Search for the cell housing the specified text and yield its (X, Y) center coordinate. 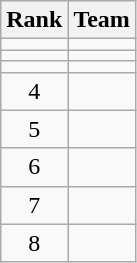
7 (34, 205)
4 (34, 91)
Team (102, 20)
Rank (34, 20)
8 (34, 243)
5 (34, 129)
6 (34, 167)
